Return (X, Y) of the center of cell containing provided text 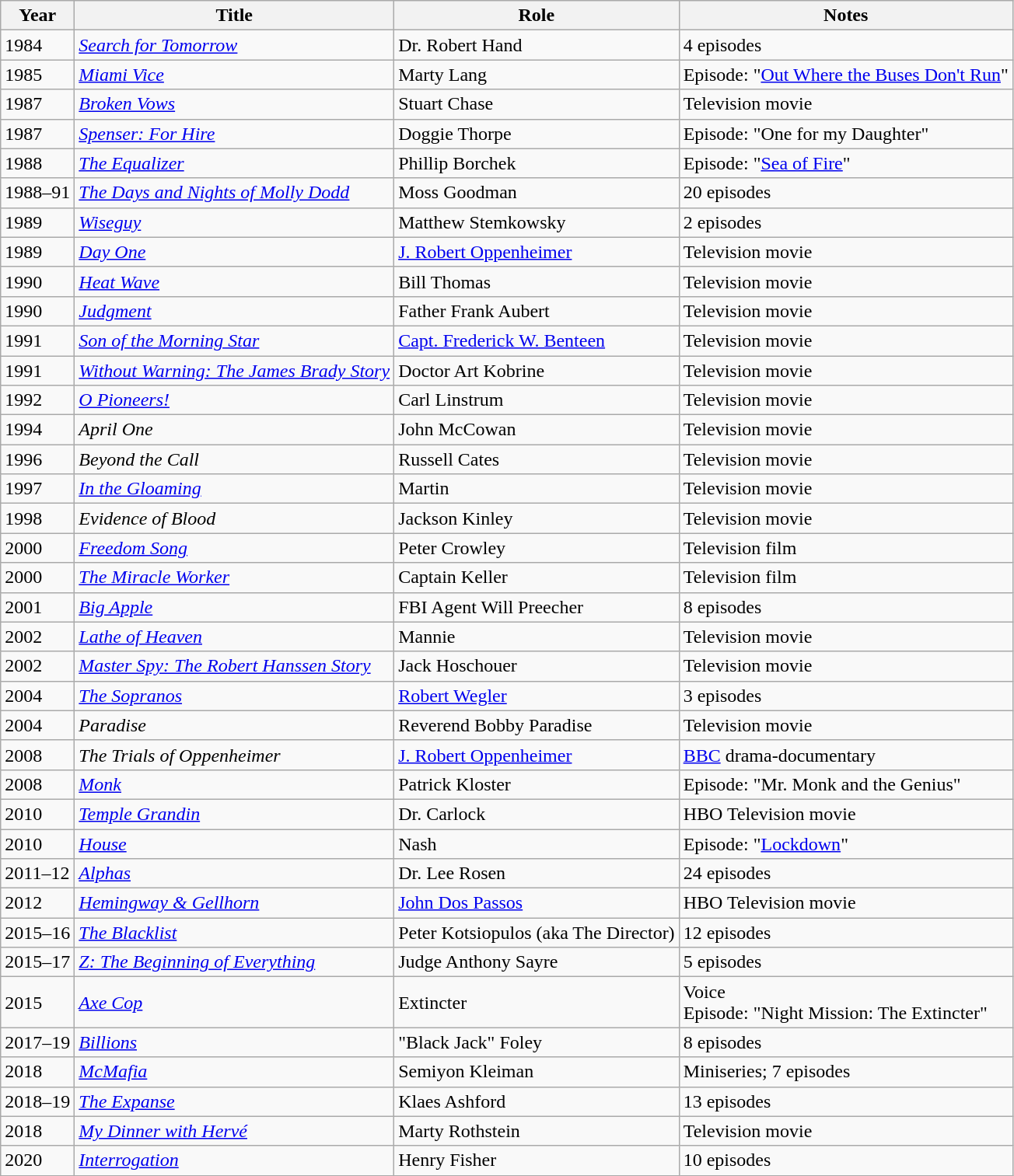
Evidence of Blood (235, 518)
John Dos Passos (537, 903)
Bill Thomas (537, 281)
2015 (37, 1003)
Captain Keller (537, 578)
3 episodes (846, 696)
BBC drama-documentary (846, 755)
Miami Vice (235, 75)
Dr. Lee Rosen (537, 874)
1994 (37, 430)
4 episodes (846, 45)
Episode: "One for my Daughter" (846, 134)
10 episodes (846, 1160)
Dr. Carlock (537, 814)
Jackson Kinley (537, 518)
Robert Wegler (537, 696)
Episode: "Lockdown" (846, 843)
Axe Cop (235, 1003)
Year (37, 16)
1996 (37, 459)
2012 (37, 903)
1992 (37, 400)
McMafia (235, 1072)
13 episodes (846, 1101)
Judge Anthony Sayre (537, 962)
Interrogation (235, 1160)
1985 (37, 75)
Master Spy: The Robert Hanssen Story (235, 666)
Father Frank Aubert (537, 311)
Dr. Robert Hand (537, 45)
FBI Agent Will Preecher (537, 607)
Lathe of Heaven (235, 637)
Jack Hoschouer (537, 666)
Z: The Beginning of Everything (235, 962)
1988 (37, 163)
Monk (235, 784)
Marty Lang (537, 75)
Hemingway & Gellhorn (235, 903)
Patrick Kloster (537, 784)
2017–19 (37, 1042)
Matthew Stemkowsky (537, 222)
House (235, 843)
Episode: "Out Where the Buses Don't Run" (846, 75)
Notes (846, 16)
Episode: "Sea of Fire" (846, 163)
20 episodes (846, 193)
1984 (37, 45)
The Sopranos (235, 696)
Carl Linstrum (537, 400)
Martin (537, 489)
Nash (537, 843)
The Trials of Oppenheimer (235, 755)
2018–19 (37, 1101)
Search for Tomorrow (235, 45)
Beyond the Call (235, 459)
Russell Cates (537, 459)
2 episodes (846, 222)
Heat Wave (235, 281)
In the Gloaming (235, 489)
"Black Jack" Foley (537, 1042)
The Equalizer (235, 163)
1998 (37, 518)
24 episodes (846, 874)
Without Warning: The James Brady Story (235, 371)
Billions (235, 1042)
2015–16 (37, 933)
Temple Grandin (235, 814)
Klaes Ashford (537, 1101)
Reverend Bobby Paradise (537, 725)
Freedom Song (235, 548)
Capt. Frederick W. Benteen (537, 340)
Paradise (235, 725)
1997 (37, 489)
Extincter (537, 1003)
Broken Vows (235, 104)
My Dinner with Hervé (235, 1131)
Alphas (235, 874)
Semiyon Kleiman (537, 1072)
Episode: "Mr. Monk and the Genius" (846, 784)
Moss Goodman (537, 193)
2015–17 (37, 962)
VoiceEpisode: "Night Mission: The Extincter" (846, 1003)
April One (235, 430)
Phillip Borchek (537, 163)
Wiseguy (235, 222)
2001 (37, 607)
John McCowan (537, 430)
O Pioneers! (235, 400)
Judgment (235, 311)
12 episodes (846, 933)
Miniseries; 7 episodes (846, 1072)
Doctor Art Kobrine (537, 371)
5 episodes (846, 962)
Doggie Thorpe (537, 134)
Title (235, 16)
Son of the Morning Star (235, 340)
The Miracle Worker (235, 578)
Spenser: For Hire (235, 134)
Big Apple (235, 607)
The Expanse (235, 1101)
Role (537, 16)
2020 (37, 1160)
The Blacklist (235, 933)
2011–12 (37, 874)
1988–91 (37, 193)
Day One (235, 252)
Peter Kotsiopulos (aka The Director) (537, 933)
Peter Crowley (537, 548)
Mannie (537, 637)
Marty Rothstein (537, 1131)
Stuart Chase (537, 104)
Henry Fisher (537, 1160)
The Days and Nights of Molly Dodd (235, 193)
